Capture the cell that displays the provided text and extract its (X, Y) central coordinate. 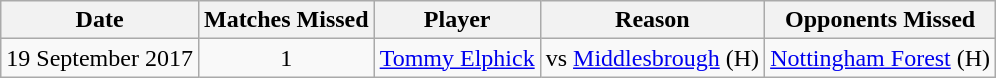
Matches Missed (286, 20)
19 September 2017 (100, 58)
Nottingham Forest (H) (880, 58)
vs Middlesbrough (H) (652, 58)
Player (457, 20)
Reason (652, 20)
Opponents Missed (880, 20)
Tommy Elphick (457, 58)
Date (100, 20)
1 (286, 58)
